Pinpoint the cell where the given text exists, returning its (x, y) midpoint coordinate. 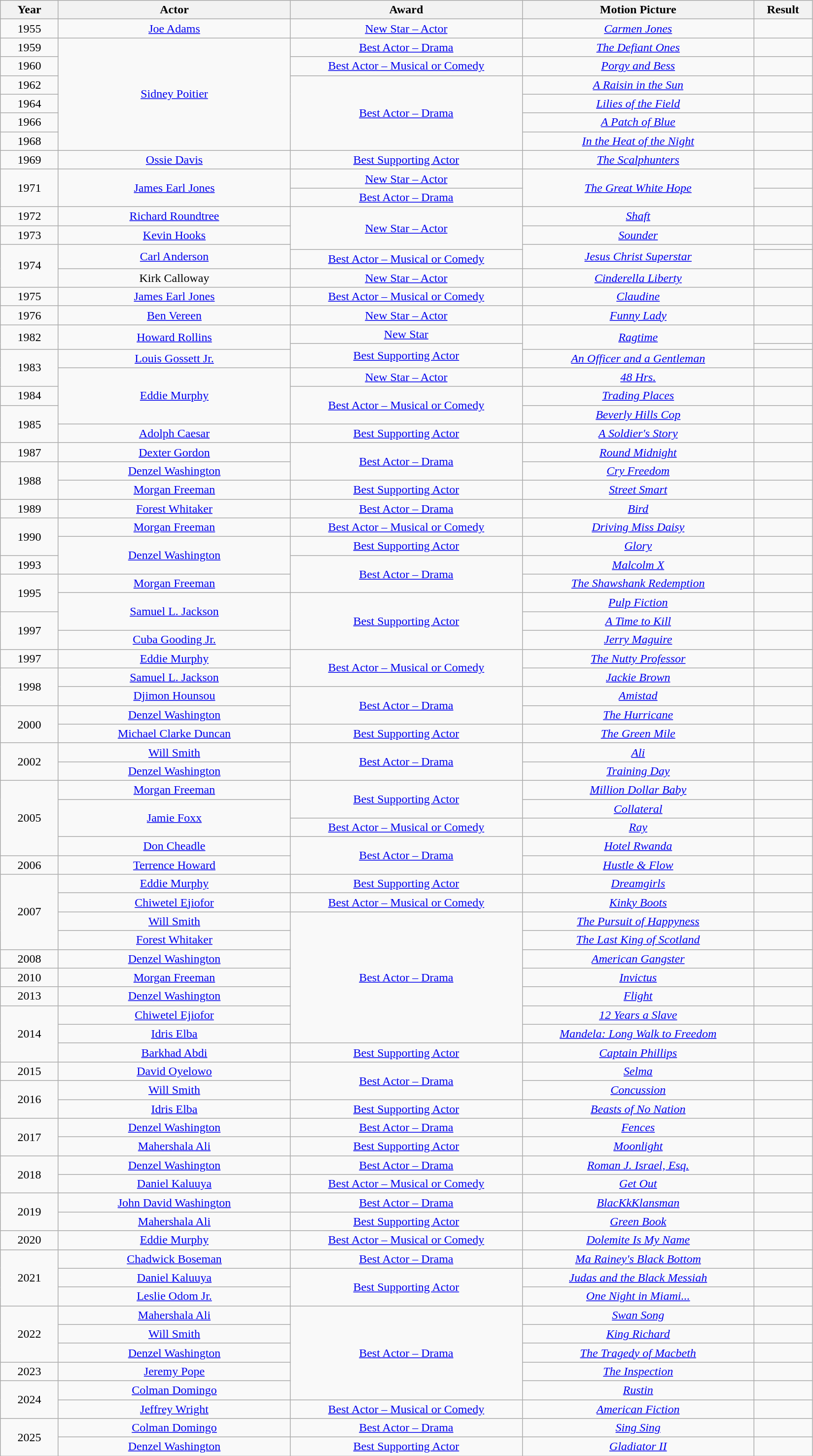
Judas and the Black Messiah (638, 1278)
A Soldier's Story (638, 433)
Carmen Jones (638, 29)
2015 (30, 1071)
1971 (30, 188)
The Inspection (638, 1371)
2013 (30, 996)
Sing Sing (638, 1428)
1973 (30, 235)
1998 (30, 687)
Hotel Rwanda (638, 846)
Invictus (638, 977)
Beasts of No Nation (638, 1109)
Training Day (638, 771)
2024 (30, 1399)
2007 (30, 912)
Jeremy Pope (174, 1371)
The Green Mile (638, 733)
Ray (638, 828)
Adolph Caesar (174, 433)
1995 (30, 593)
Dreamgirls (638, 884)
Rustin (638, 1390)
One Night in Miami... (638, 1296)
Terrence Howard (174, 865)
An Officer and a Gentleman (638, 358)
Ali (638, 752)
Actor (174, 10)
The Last King of Scotland (638, 940)
The Great White Hope (638, 188)
Ragtime (638, 337)
2014 (30, 1034)
2008 (30, 959)
Don Cheadle (174, 846)
A Raisin in the Sun (638, 85)
Ossie Davis (174, 160)
2025 (30, 1437)
Moonlight (638, 1146)
Jackie Brown (638, 677)
The Nutty Professor (638, 659)
Million Dollar Baby (638, 790)
Malcolm X (638, 565)
1984 (30, 396)
Roman J. Israel, Esq. (638, 1165)
2022 (30, 1334)
Ben Vereen (174, 315)
The Tragedy of Macbeth (638, 1352)
Richard Roundtree (174, 216)
The Defiant Ones (638, 47)
1960 (30, 66)
Kinky Boots (638, 902)
New Star (406, 334)
Barkhad Abdi (174, 1052)
Pulp Fiction (638, 602)
1993 (30, 565)
Beverly Hills Cop (638, 415)
1976 (30, 315)
Gladiator II (638, 1447)
Howard Rollins (174, 337)
Hustle & Flow (638, 865)
Flight (638, 996)
Cinderella Liberty (638, 278)
Cuba Gooding Jr. (174, 640)
Mandela: Long Walk to Freedom (638, 1034)
Claudine (638, 297)
Dexter Gordon (174, 452)
Trading Places (638, 396)
2018 (30, 1175)
Jamie Foxx (174, 818)
Swan Song (638, 1315)
King Richard (638, 1334)
48 Hrs. (638, 377)
Porgy and Bess (638, 66)
In the Heat of the Night (638, 141)
1966 (30, 122)
Bird (638, 508)
American Fiction (638, 1409)
Captain Phillips (638, 1052)
1990 (30, 537)
12 Years a Slave (638, 1015)
Carl Anderson (174, 256)
American Gangster (638, 959)
2002 (30, 762)
David Oyelowo (174, 1071)
1982 (30, 337)
Driving Miss Daisy (638, 527)
2000 (30, 724)
A Time to Kill (638, 621)
Chadwick Boseman (174, 1259)
1983 (30, 368)
Jesus Christ Superstar (638, 256)
BlacKkKlansman (638, 1203)
2006 (30, 865)
Shaft (638, 216)
The Hurricane (638, 715)
Leslie Odom Jr. (174, 1296)
Joe Adams (174, 29)
Cry Freedom (638, 471)
Lilies of the Field (638, 104)
1969 (30, 160)
2016 (30, 1099)
Louis Gossett Jr. (174, 358)
Jeffrey Wright (174, 1409)
2005 (30, 818)
2010 (30, 977)
2020 (30, 1240)
Concussion (638, 1090)
Kirk Calloway (174, 278)
Green Book (638, 1221)
Dolemite Is My Name (638, 1240)
Collateral (638, 809)
1985 (30, 424)
The Shawshank Redemption (638, 584)
Jerry Maguire (638, 640)
Round Midnight (638, 452)
2023 (30, 1371)
Sidney Poitier (174, 94)
Djimon Hounsou (174, 696)
Funny Lady (638, 315)
1975 (30, 297)
Sounder (638, 235)
Award (406, 10)
A Patch of Blue (638, 122)
Amistad (638, 696)
1987 (30, 452)
1959 (30, 47)
Michael Clarke Duncan (174, 733)
The Scalphunters (638, 160)
Fences (638, 1128)
1974 (30, 266)
Motion Picture (638, 10)
1962 (30, 85)
1988 (30, 480)
1964 (30, 104)
1989 (30, 508)
Kevin Hooks (174, 235)
1968 (30, 141)
1972 (30, 216)
Selma (638, 1071)
Get Out (638, 1184)
The Pursuit of Happyness (638, 921)
Year (30, 10)
2017 (30, 1137)
Glory (638, 546)
Ma Rainey's Black Bottom (638, 1259)
2019 (30, 1212)
John David Washington (174, 1203)
Result (783, 10)
2021 (30, 1278)
Street Smart (638, 489)
1955 (30, 29)
